Return (x, y) of the center of cell containing provided text 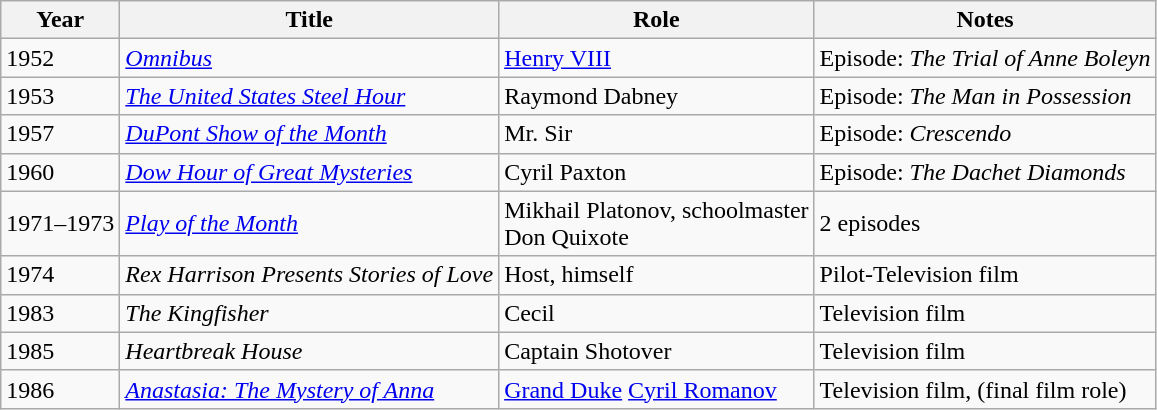
Raymond Dabney (656, 96)
1985 (60, 351)
1971–1973 (60, 224)
1957 (60, 134)
Mr. Sir (656, 134)
1960 (60, 172)
The United States Steel Hour (310, 96)
Episode: The Man in Possession (985, 96)
Anastasia: The Mystery of Anna (310, 389)
Notes (985, 20)
Heartbreak House (310, 351)
Host, himself (656, 275)
Rex Harrison Presents Stories of Love (310, 275)
1974 (60, 275)
Mikhail Platonov, schoolmasterDon Quixote (656, 224)
1983 (60, 313)
Captain Shotover (656, 351)
Cecil (656, 313)
Omnibus (310, 58)
Title (310, 20)
2 episodes (985, 224)
Henry VIII (656, 58)
The Kingfisher (310, 313)
Play of the Month (310, 224)
Grand Duke Cyril Romanov (656, 389)
Episode: The Dachet Diamonds (985, 172)
Television film, (final film role) (985, 389)
1952 (60, 58)
Cyril Paxton (656, 172)
Episode: The Trial of Anne Boleyn (985, 58)
1953 (60, 96)
1986 (60, 389)
Pilot-Television film (985, 275)
Episode: Crescendo (985, 134)
Dow Hour of Great Mysteries (310, 172)
Year (60, 20)
Role (656, 20)
DuPont Show of the Month (310, 134)
